Output the (X, Y) coordinate of the center of the cell containing the given text.  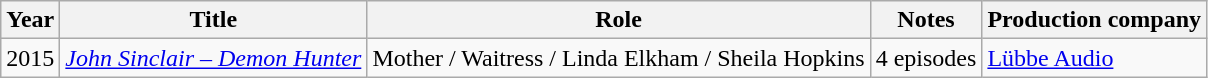
Role (618, 20)
Title (214, 20)
Lübbe Audio (1094, 58)
John Sinclair – Demon Hunter (214, 58)
4 episodes (926, 58)
2015 (30, 58)
Notes (926, 20)
Production company (1094, 20)
Year (30, 20)
Mother / Waitress / Linda Elkham / Sheila Hopkins (618, 58)
